Output the [X, Y] coordinate of the center of the cell containing the given text.  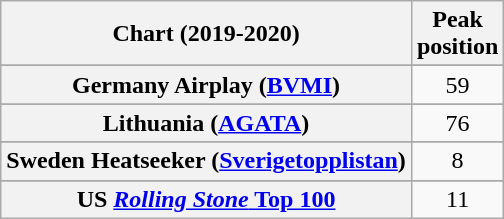
Chart (2019-2020) [206, 34]
11 [457, 199]
Peakposition [457, 34]
US Rolling Stone Top 100 [206, 199]
8 [457, 161]
Sweden Heatseeker (Sverigetopplistan) [206, 161]
Germany Airplay (BVMI) [206, 85]
59 [457, 85]
Lithuania (AGATA) [206, 123]
76 [457, 123]
